Pinpoint the cell where the given text exists, returning its (x, y) midpoint coordinate. 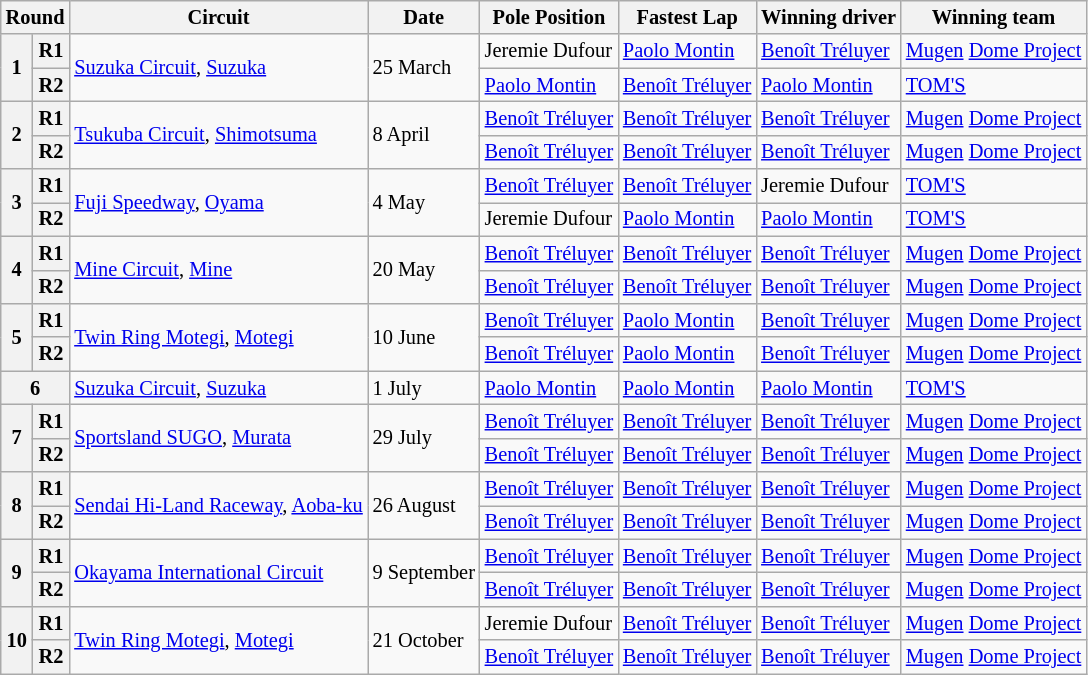
Fuji Speedway, Oyama (218, 202)
10 (17, 640)
1 July (424, 388)
9 (17, 572)
4 May (424, 202)
Date (424, 17)
20 May (424, 270)
Round (36, 17)
7 (17, 438)
Fastest Lap (687, 17)
26 August (424, 506)
21 October (424, 640)
1 (17, 68)
Winning driver (828, 17)
Mine Circuit, Mine (218, 270)
Circuit (218, 17)
25 March (424, 68)
5 (17, 336)
Sendai Hi-Land Raceway, Aoba-ku (218, 506)
8 (17, 506)
Winning team (994, 17)
9 September (424, 572)
10 June (424, 336)
Pole Position (549, 17)
29 July (424, 438)
Sportsland SUGO, Murata (218, 438)
2 (17, 134)
Okayama International Circuit (218, 572)
6 (36, 388)
3 (17, 202)
Tsukuba Circuit, Shimotsuma (218, 134)
8 April (424, 134)
4 (17, 270)
